Output the [x, y] coordinate of the center of the cell containing the given text.  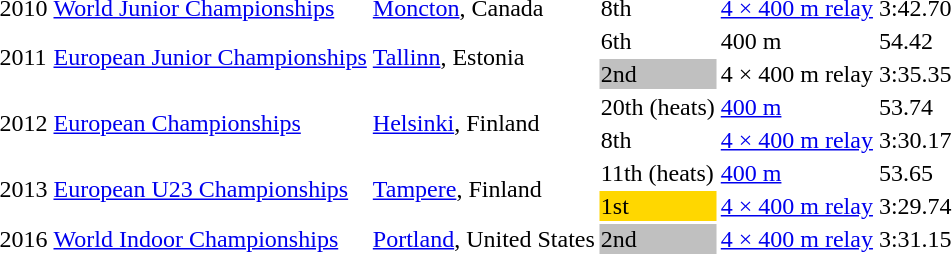
European Championships [210, 124]
European Junior Championships [210, 58]
Helsinki, Finland [484, 124]
6th [658, 41]
1st [658, 206]
Portland, United States [484, 239]
20th (heats) [658, 107]
8th [658, 140]
11th (heats) [658, 173]
Tallinn, Estonia [484, 58]
Tampere, Finland [484, 190]
World Indoor Championships [210, 239]
European U23 Championships [210, 190]
